Return (x, y) of the center of cell containing provided text 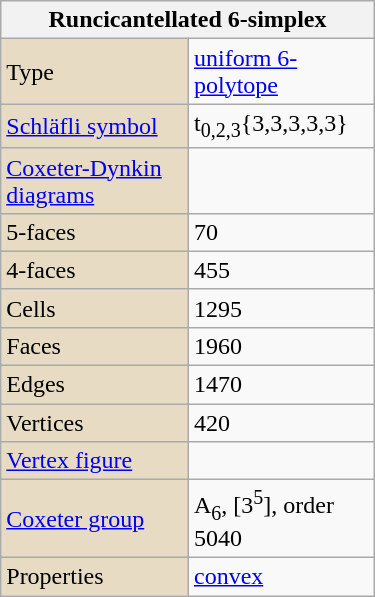
uniform 6-polytope (281, 72)
A6, [35], order 5040 (281, 519)
Edges (95, 385)
4-faces (95, 270)
Runcicantellated 6-simplex (188, 20)
Properties (95, 577)
420 (281, 423)
5-faces (95, 232)
1295 (281, 308)
Schläfli symbol (95, 126)
t0,2,3{3,3,3,3,3} (281, 126)
Cells (95, 308)
455 (281, 270)
Coxeter-Dynkin diagrams (95, 180)
Vertex figure (95, 461)
Vertices (95, 423)
1960 (281, 346)
Coxeter group (95, 519)
1470 (281, 385)
70 (281, 232)
Faces (95, 346)
Type (95, 72)
convex (281, 577)
